Scan for the cell matching the given text and deliver its (x, y) coordinate at center. 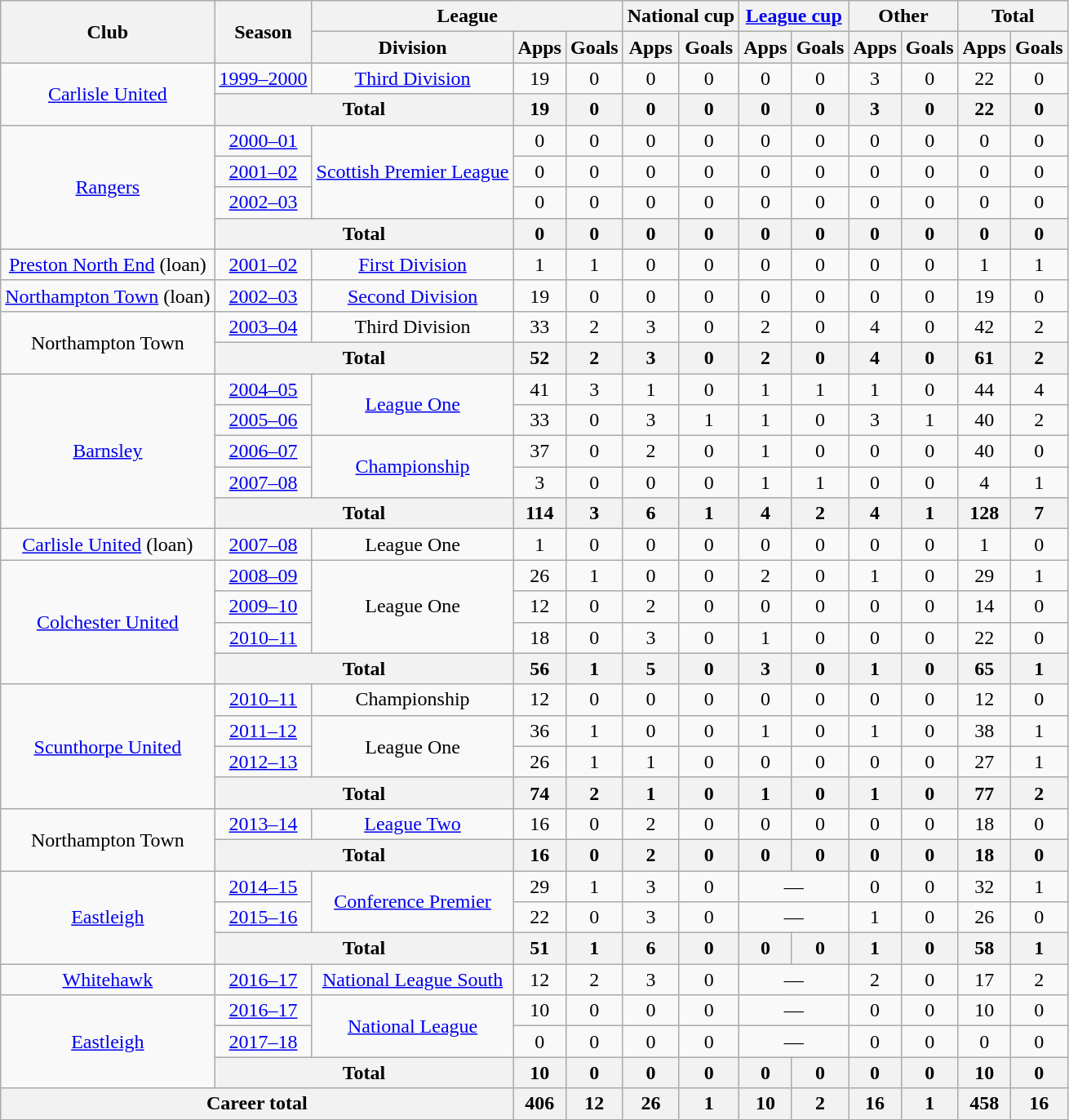
458 (984, 1104)
2006–07 (263, 451)
Scottish Premier League (413, 171)
17 (984, 980)
52 (539, 358)
7 (1039, 513)
2012–13 (263, 762)
Conference Premier (413, 901)
74 (539, 793)
2014–15 (263, 886)
Northampton Town (loan) (108, 296)
38 (984, 731)
128 (984, 513)
2008–09 (263, 576)
Club (108, 32)
2017–18 (263, 1042)
2013–14 (263, 824)
37 (539, 451)
36 (539, 731)
114 (539, 513)
League (467, 16)
Rangers (108, 187)
Season (263, 32)
National League (413, 1026)
League cup (794, 16)
42 (984, 327)
Other (903, 16)
National League South (413, 980)
Carlisle United (loan) (108, 544)
44 (984, 389)
2000–01 (263, 140)
2009–10 (263, 607)
5 (650, 669)
58 (984, 949)
32 (984, 886)
77 (984, 793)
2015–16 (263, 918)
Second Division (413, 296)
Career total (257, 1104)
65 (984, 669)
2005–06 (263, 420)
2003–04 (263, 327)
406 (539, 1104)
First Division (413, 264)
Preston North End (loan) (108, 264)
41 (539, 389)
56 (539, 669)
Carlisle United (108, 94)
1999–2000 (263, 78)
51 (539, 949)
Barnsley (108, 451)
Whitehawk (108, 980)
14 (984, 607)
National cup (681, 16)
Division (413, 47)
61 (984, 358)
League Two (413, 824)
Colchester United (108, 622)
2004–05 (263, 389)
Scunthorpe United (108, 746)
27 (984, 762)
2011–12 (263, 731)
